Capture the cell that displays the provided text and extract its [x, y] central coordinate. 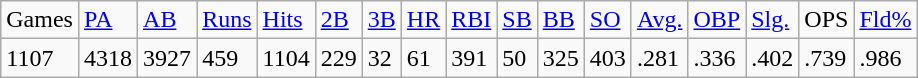
391 [472, 58]
.281 [660, 58]
.986 [886, 58]
459 [227, 58]
.336 [717, 58]
OPS [826, 20]
Hits [286, 20]
OBP [717, 20]
Runs [227, 20]
Avg. [660, 20]
61 [423, 58]
PA [108, 20]
325 [560, 58]
2B [338, 20]
SB [517, 20]
.739 [826, 58]
229 [338, 58]
HR [423, 20]
Fld% [886, 20]
3B [382, 20]
1104 [286, 58]
BB [560, 20]
Slg. [772, 20]
Games [40, 20]
SO [608, 20]
.402 [772, 58]
3927 [168, 58]
AB [168, 20]
50 [517, 58]
1107 [40, 58]
4318 [108, 58]
403 [608, 58]
32 [382, 58]
RBI [472, 20]
